Extract the [X, Y] coordinate from the center of the cell holding the provided text.  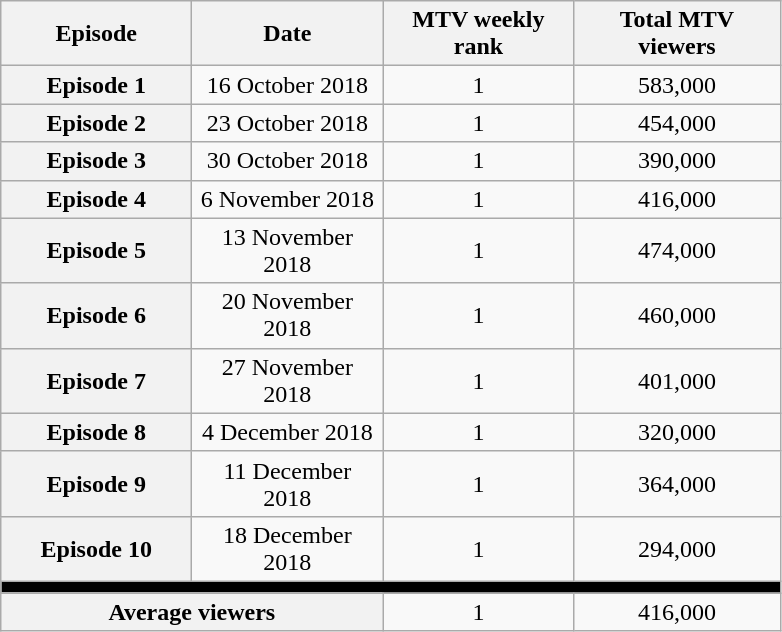
Episode 6 [96, 316]
294,000 [677, 548]
Total MTV viewers [677, 34]
23 October 2018 [288, 123]
Episode 4 [96, 199]
Episode 7 [96, 380]
4 December 2018 [288, 432]
583,000 [677, 85]
MTV weekly rank [478, 34]
Episode 9 [96, 484]
454,000 [677, 123]
6 November 2018 [288, 199]
474,000 [677, 250]
11 December 2018 [288, 484]
Episode 3 [96, 161]
Episode 1 [96, 85]
27 November 2018 [288, 380]
460,000 [677, 316]
320,000 [677, 432]
390,000 [677, 161]
364,000 [677, 484]
18 December 2018 [288, 548]
Date [288, 34]
30 October 2018 [288, 161]
13 November 2018 [288, 250]
20 November 2018 [288, 316]
Episode 10 [96, 548]
Average viewers [192, 611]
Episode 2 [96, 123]
Episode 8 [96, 432]
16 October 2018 [288, 85]
Episode [96, 34]
Episode 5 [96, 250]
401,000 [677, 380]
